Output the [X, Y] coordinate of the center of the cell containing the given text.  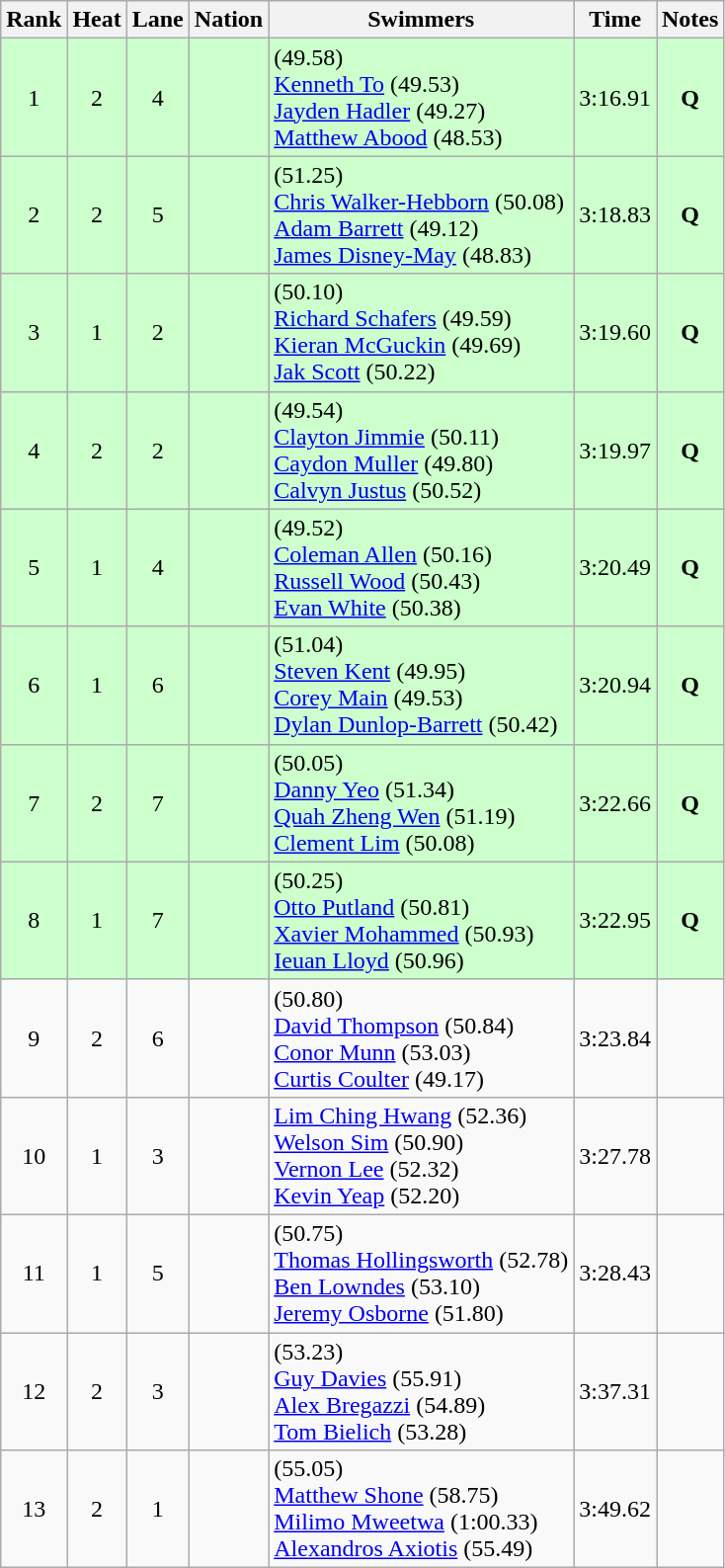
(50.25)Otto Putland (50.81)Xavier Mohammed (50.93)Ieuan Lloyd (50.96) [421, 921]
(50.80)David Thompson (50.84)Conor Munn (53.03)Curtis Coulter (49.17) [421, 1037]
3:19.60 [615, 332]
Heat [97, 20]
3:20.49 [615, 567]
3:20.94 [615, 686]
3:22.66 [615, 802]
11 [34, 1273]
(53.23)Guy Davies (55.91)Alex Bregazzi (54.89)Tom Bielich (53.28) [421, 1391]
3:16.91 [615, 97]
(50.10)Richard Schafers (49.59)Kieran McGuckin (49.69)Jak Scott (50.22) [421, 332]
3:37.31 [615, 1391]
3:23.84 [615, 1037]
3:19.97 [615, 451]
(49.58)Kenneth To (49.53)Jayden Hadler (49.27)Matthew Abood (48.53) [421, 97]
3:18.83 [615, 215]
(49.52)Coleman Allen (50.16)Russell Wood (50.43)Evan White (50.38) [421, 567]
Lim Ching Hwang (52.36)Welson Sim (50.90)Vernon Lee (52.32)Kevin Yeap (52.20) [421, 1156]
(55.05)Matthew Shone (58.75)Milimo Mweetwa (1:00.33)Alexandros Axiotis (55.49) [421, 1510]
13 [34, 1510]
(50.05)Danny Yeo (51.34)Quah Zheng Wen (51.19)Clement Lim (50.08) [421, 802]
Lane [158, 20]
Rank [34, 20]
(49.54)Clayton Jimmie (50.11)Caydon Muller (49.80)Calvyn Justus (50.52) [421, 451]
3:49.62 [615, 1510]
(50.75)Thomas Hollingsworth (52.78)Ben Lowndes (53.10)Jeremy Osborne (51.80) [421, 1273]
3:22.95 [615, 921]
8 [34, 921]
10 [34, 1156]
Nation [228, 20]
3:27.78 [615, 1156]
(51.25)Chris Walker-Hebborn (50.08)Adam Barrett (49.12)James Disney-May (48.83) [421, 215]
(51.04)Steven Kent (49.95)Corey Main (49.53)Dylan Dunlop-Barrett (50.42) [421, 686]
Swimmers [421, 20]
3:28.43 [615, 1273]
12 [34, 1391]
9 [34, 1037]
Notes [689, 20]
Time [615, 20]
